Pinpoint the cell where the given text exists, returning its (X, Y) midpoint coordinate. 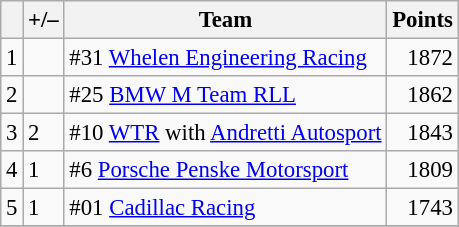
1843 (422, 133)
#6 Porsche Penske Motorsport (226, 170)
4 (12, 170)
#31 Whelen Engineering Racing (226, 58)
1872 (422, 58)
#01 Cadillac Racing (226, 208)
3 (12, 133)
1809 (422, 170)
#10 WTR with Andretti Autosport (226, 133)
+/– (44, 20)
Team (226, 20)
Points (422, 20)
1743 (422, 208)
1862 (422, 95)
5 (12, 208)
#25 BMW M Team RLL (226, 95)
